Extract the (X, Y) coordinate from the center of the cell holding the provided text.  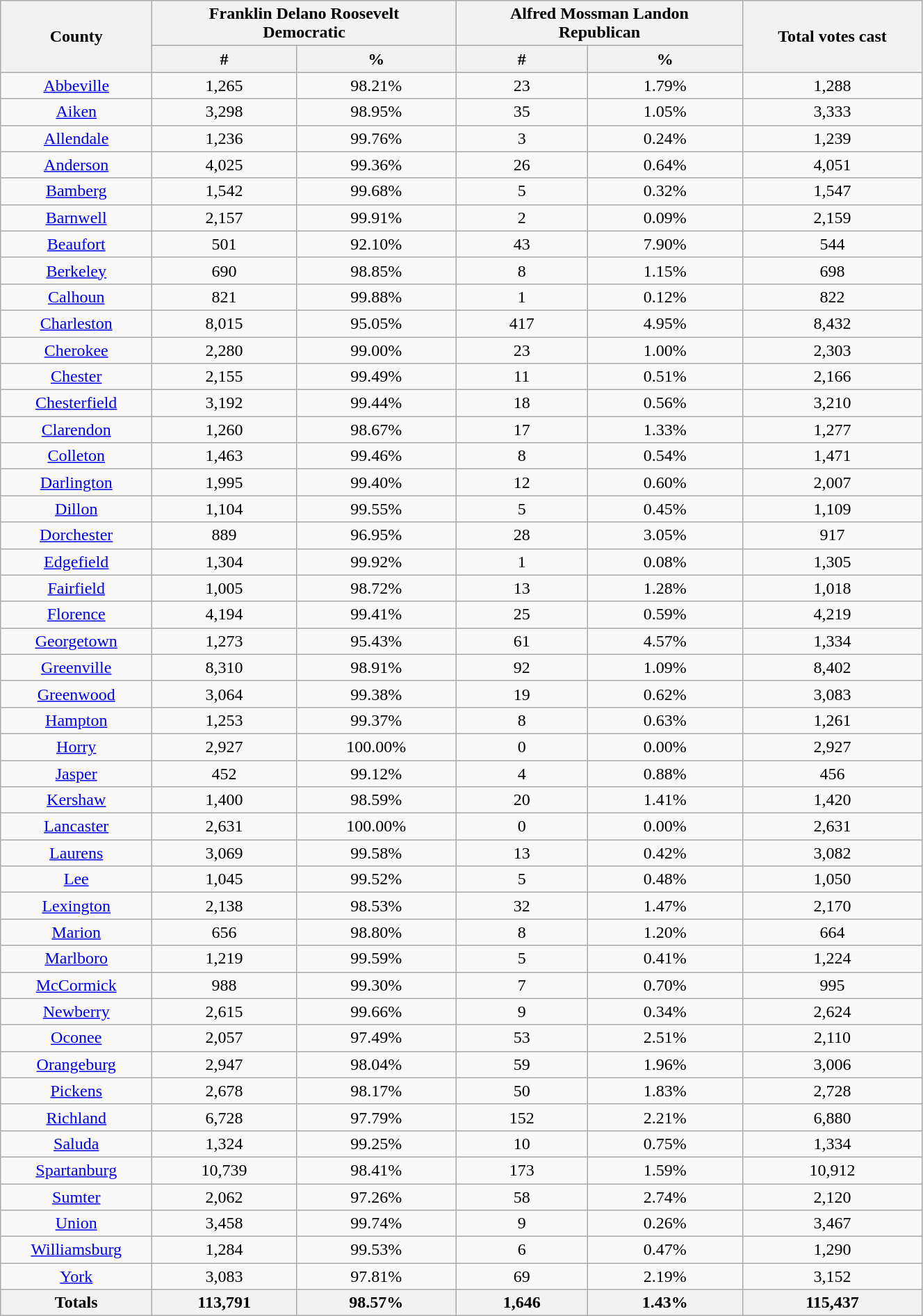
Charleston (76, 323)
92.10% (376, 244)
1.59% (665, 1170)
99.92% (376, 562)
2,303 (833, 350)
0.24% (665, 138)
1,253 (224, 720)
53 (521, 1038)
Chester (76, 377)
98.80% (376, 932)
99.25% (376, 1144)
Franklin Delano RooseveltDemocratic (304, 24)
2,615 (224, 1012)
2,678 (224, 1091)
1,018 (833, 588)
988 (224, 985)
69 (521, 1276)
2,157 (224, 218)
98.04% (376, 1064)
Dillon (76, 509)
0.63% (665, 720)
20 (521, 800)
McCormick (76, 985)
Newberry (76, 1012)
Alfred Mossman LandonRepublican (599, 24)
98.41% (376, 1170)
0.26% (665, 1224)
1,542 (224, 191)
Jasper (76, 774)
1,045 (224, 879)
Cherokee (76, 350)
3,192 (224, 403)
99.88% (376, 297)
1,304 (224, 562)
2,947 (224, 1064)
95.43% (376, 641)
1,104 (224, 509)
2.51% (665, 1038)
61 (521, 641)
4 (521, 774)
18 (521, 403)
Union (76, 1224)
Colleton (76, 456)
Saluda (76, 1144)
Allendale (76, 138)
4,025 (224, 165)
1,273 (224, 641)
7 (521, 985)
0.12% (665, 297)
3.05% (665, 535)
2,110 (833, 1038)
2,170 (833, 906)
3,333 (833, 112)
59 (521, 1064)
0.34% (665, 1012)
1,290 (833, 1250)
97.49% (376, 1038)
501 (224, 244)
97.81% (376, 1276)
Lancaster (76, 827)
2,280 (224, 350)
Williamsburg (76, 1250)
17 (521, 430)
664 (833, 932)
99.49% (376, 377)
Abbeville (76, 86)
0.48% (665, 879)
97.26% (376, 1196)
0.47% (665, 1250)
Aiken (76, 112)
County (76, 36)
98.21% (376, 86)
99.12% (376, 774)
98.59% (376, 800)
3,152 (833, 1276)
8,402 (833, 667)
Fairfield (76, 588)
19 (521, 694)
1,420 (833, 800)
1,547 (833, 191)
99.66% (376, 1012)
Berkeley (76, 270)
99.37% (376, 720)
Georgetown (76, 641)
1.96% (665, 1064)
1,400 (224, 800)
0.88% (665, 774)
10,739 (224, 1170)
2 (521, 218)
10 (521, 1144)
1,646 (521, 1303)
58 (521, 1196)
98.85% (376, 270)
Florence (76, 615)
1.09% (665, 667)
99.46% (376, 456)
4,219 (833, 615)
Sumter (76, 1196)
10,912 (833, 1170)
1,236 (224, 138)
26 (521, 165)
Beaufort (76, 244)
Edgefield (76, 562)
98.57% (376, 1303)
7.90% (665, 244)
Orangeburg (76, 1064)
1.47% (665, 906)
95.05% (376, 323)
Horry (76, 747)
Richland (76, 1117)
4,194 (224, 615)
Bamberg (76, 191)
99.76% (376, 138)
Chesterfield (76, 403)
1,050 (833, 879)
452 (224, 774)
99.55% (376, 509)
Darlington (76, 482)
Totals (76, 1303)
2,062 (224, 1196)
1.33% (665, 430)
821 (224, 297)
0.41% (665, 959)
1,260 (224, 430)
3,082 (833, 853)
0.51% (665, 377)
3,069 (224, 853)
1,288 (833, 86)
98.53% (376, 906)
99.40% (376, 482)
Greenwood (76, 694)
1.41% (665, 800)
3,298 (224, 112)
2,138 (224, 906)
Dorchester (76, 535)
99.53% (376, 1250)
Lee (76, 879)
1,261 (833, 720)
1.00% (665, 350)
2,155 (224, 377)
4.95% (665, 323)
1.83% (665, 1091)
0.09% (665, 218)
0.64% (665, 165)
12 (521, 482)
98.67% (376, 430)
690 (224, 270)
Spartanburg (76, 1170)
2,120 (833, 1196)
822 (833, 297)
99.41% (376, 615)
3,467 (833, 1224)
0.32% (665, 191)
Total votes cast (833, 36)
2,057 (224, 1038)
Greenville (76, 667)
98.72% (376, 588)
York (76, 1276)
544 (833, 244)
1,239 (833, 138)
115,437 (833, 1303)
98.17% (376, 1091)
Pickens (76, 1091)
1,265 (224, 86)
99.36% (376, 165)
0.75% (665, 1144)
0.42% (665, 853)
1.28% (665, 588)
99.58% (376, 853)
3,210 (833, 403)
8,015 (224, 323)
Barnwell (76, 218)
1,284 (224, 1250)
Oconee (76, 1038)
1.15% (665, 270)
32 (521, 906)
98.95% (376, 112)
28 (521, 535)
43 (521, 244)
92 (521, 667)
99.91% (376, 218)
Clarendon (76, 430)
1,471 (833, 456)
656 (224, 932)
25 (521, 615)
8,432 (833, 323)
1,005 (224, 588)
Laurens (76, 853)
698 (833, 270)
3,064 (224, 694)
152 (521, 1117)
2.21% (665, 1117)
0.45% (665, 509)
11 (521, 377)
Marlboro (76, 959)
97.79% (376, 1117)
35 (521, 112)
113,791 (224, 1303)
995 (833, 985)
0.62% (665, 694)
2.74% (665, 1196)
1,995 (224, 482)
Marion (76, 932)
Kershaw (76, 800)
917 (833, 535)
0.08% (665, 562)
99.38% (376, 694)
0.59% (665, 615)
Calhoun (76, 297)
Hampton (76, 720)
1,324 (224, 1144)
4.57% (665, 641)
6,728 (224, 1117)
50 (521, 1091)
1.05% (665, 112)
2,159 (833, 218)
96.95% (376, 535)
1,277 (833, 430)
0.56% (665, 403)
4,051 (833, 165)
99.00% (376, 350)
6 (521, 1250)
0.70% (665, 985)
456 (833, 774)
2,166 (833, 377)
1.79% (665, 86)
98.91% (376, 667)
1.20% (665, 932)
6,880 (833, 1117)
99.44% (376, 403)
3 (521, 138)
Anderson (76, 165)
1,463 (224, 456)
1,219 (224, 959)
3,458 (224, 1224)
2,728 (833, 1091)
99.74% (376, 1224)
1.43% (665, 1303)
417 (521, 323)
8,310 (224, 667)
0.54% (665, 456)
1,224 (833, 959)
173 (521, 1170)
1,305 (833, 562)
1,109 (833, 509)
Lexington (76, 906)
889 (224, 535)
99.52% (376, 879)
3,006 (833, 1064)
2,624 (833, 1012)
99.59% (376, 959)
2.19% (665, 1276)
2,007 (833, 482)
99.68% (376, 191)
0.60% (665, 482)
99.30% (376, 985)
